Extract the [X, Y] coordinate from the center of the cell holding the provided text.  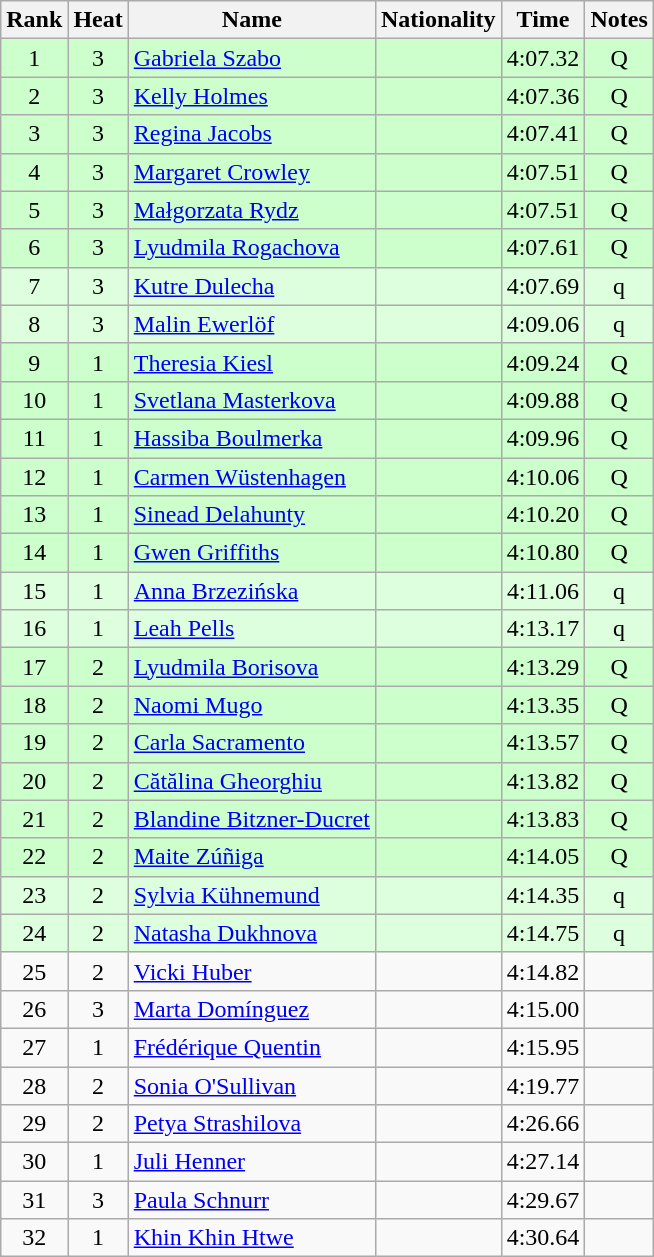
4:07.69 [543, 286]
Juli Henner [252, 1162]
Svetlana Masterkova [252, 400]
4:09.24 [543, 362]
Kutre Dulecha [252, 286]
4:09.96 [543, 438]
Vicki Huber [252, 971]
Natasha Dukhnova [252, 933]
22 [34, 857]
4:14.35 [543, 895]
24 [34, 933]
Heat [98, 20]
Maite Zúñiga [252, 857]
Gabriela Szabo [252, 58]
7 [34, 286]
4:07.61 [543, 248]
Blandine Bitzner-Ducret [252, 819]
4:10.80 [543, 553]
Petya Strashilova [252, 1124]
Nationality [438, 20]
4:13.57 [543, 743]
4:11.06 [543, 591]
4 [34, 172]
Khin Khin Htwe [252, 1238]
Cătălina Gheorghiu [252, 781]
Leah Pells [252, 629]
Sinead Delahunty [252, 515]
Carla Sacramento [252, 743]
15 [34, 591]
4:29.67 [543, 1200]
Margaret Crowley [252, 172]
Lyudmila Borisova [252, 667]
4:07.32 [543, 58]
4:26.66 [543, 1124]
Regina Jacobs [252, 134]
4:09.88 [543, 400]
4:10.06 [543, 477]
Theresia Kiesl [252, 362]
4:14.05 [543, 857]
Kelly Holmes [252, 96]
18 [34, 705]
Małgorzata Rydz [252, 210]
14 [34, 553]
4:13.17 [543, 629]
Anna Brzezińska [252, 591]
4:15.00 [543, 1009]
11 [34, 438]
Gwen Griffiths [252, 553]
4:13.83 [543, 819]
Sylvia Kühnemund [252, 895]
4:13.29 [543, 667]
4:10.20 [543, 515]
8 [34, 324]
4:19.77 [543, 1085]
6 [34, 248]
30 [34, 1162]
29 [34, 1124]
16 [34, 629]
4:07.41 [543, 134]
20 [34, 781]
26 [34, 1009]
27 [34, 1047]
Lyudmila Rogachova [252, 248]
4:13.82 [543, 781]
10 [34, 400]
21 [34, 819]
Hassiba Boulmerka [252, 438]
Rank [34, 20]
Carmen Wüstenhagen [252, 477]
4:09.06 [543, 324]
9 [34, 362]
19 [34, 743]
25 [34, 971]
4:07.36 [543, 96]
12 [34, 477]
31 [34, 1200]
Time [543, 20]
4:30.64 [543, 1238]
4:14.82 [543, 971]
4:27.14 [543, 1162]
17 [34, 667]
Sonia O'Sullivan [252, 1085]
28 [34, 1085]
Naomi Mugo [252, 705]
Frédérique Quentin [252, 1047]
Marta Domínguez [252, 1009]
Name [252, 20]
Malin Ewerlöf [252, 324]
4:15.95 [543, 1047]
Paula Schnurr [252, 1200]
13 [34, 515]
5 [34, 210]
23 [34, 895]
Notes [619, 20]
32 [34, 1238]
4:14.75 [543, 933]
4:13.35 [543, 705]
